Capture the cell that displays the provided text and extract its [X, Y] central coordinate. 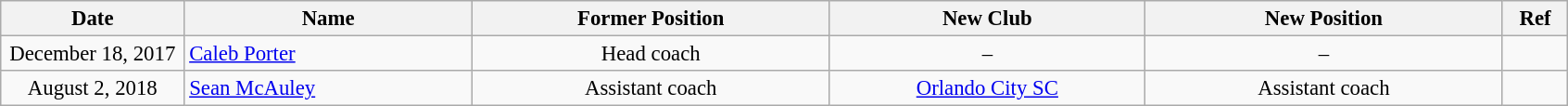
Caleb Porter [328, 54]
Sean McAuley [328, 88]
August 2, 2018 [93, 88]
New Club [988, 19]
Former Position [651, 19]
Orlando City SC [988, 88]
Head coach [651, 54]
Date [93, 19]
Ref [1535, 19]
Name [328, 19]
December 18, 2017 [93, 54]
New Position [1324, 19]
